Pinpoint the cell where the given text exists, returning its [x, y] midpoint coordinate. 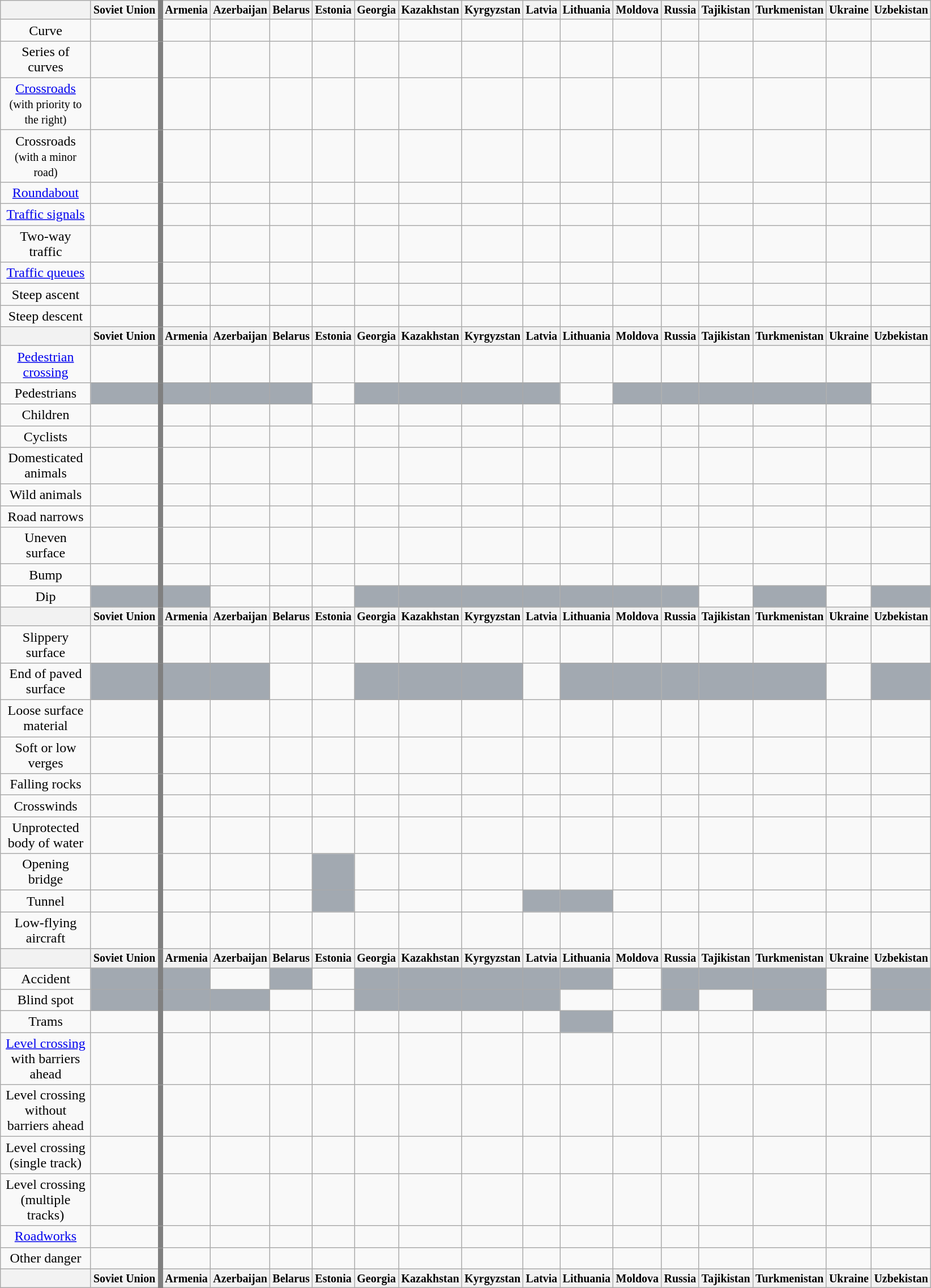
Crossroads (with a minor road) [45, 156]
Level crossing (multiple tracks) [45, 1200]
Soft or low verges [45, 756]
Children [45, 415]
Traffic signals [45, 215]
Steep ascent [45, 295]
Other danger [45, 1258]
Crosswinds [45, 806]
Domesticated animals [45, 466]
Steep descent [45, 316]
Level crossing without barriers ahead [45, 1111]
Pedestrian crossing [45, 364]
Two-way traffic [45, 244]
Opening bridge [45, 872]
Falling rocks [45, 784]
Series of curves [45, 59]
Bump [45, 575]
Low-flying aircraft [45, 930]
Level crossing with barriers ahead [45, 1059]
End of paved surface [45, 681]
Loose surface material [45, 718]
Roadworks [45, 1236]
Uneven surface [45, 546]
Pedestrians [45, 393]
Level crossing (single track) [45, 1155]
Accident [45, 978]
Blind spot [45, 1000]
Curve [45, 30]
Cyclists [45, 437]
Roundabout [45, 193]
Wild animals [45, 495]
Road narrows [45, 517]
Slippery surface [45, 645]
Trams [45, 1022]
Traffic queues [45, 273]
Crossroads (with priority to the right) [45, 104]
Tunnel [45, 901]
Dip [45, 596]
Unprotected body of water [45, 835]
